Extract the (x, y) coordinate from the center of the cell holding the provided text.  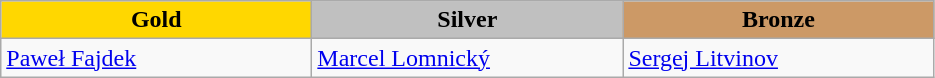
Marcel Lomnický (468, 58)
Silver (468, 20)
Bronze (778, 20)
Paweł Fajdek (156, 58)
Sergej Litvinov (778, 58)
Gold (156, 20)
